Capture the cell that displays the provided text and extract its (x, y) central coordinate. 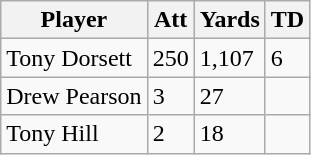
Yards (230, 20)
3 (170, 96)
Tony Dorsett (74, 58)
18 (230, 134)
Tony Hill (74, 134)
27 (230, 96)
Drew Pearson (74, 96)
6 (287, 58)
250 (170, 58)
Att (170, 20)
2 (170, 134)
TD (287, 20)
1,107 (230, 58)
Player (74, 20)
